Locate the cell with the specified text and output its (X, Y) center coordinate. 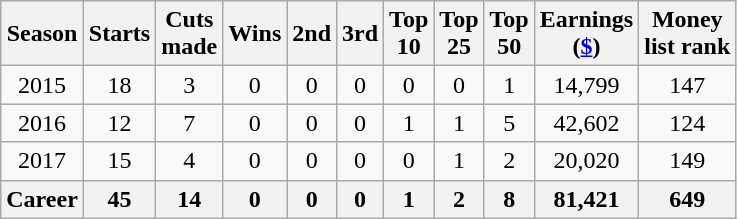
20,020 (586, 161)
42,602 (586, 123)
Earnings($) (586, 34)
2nd (312, 34)
45 (119, 199)
Career (42, 199)
2016 (42, 123)
Top10 (409, 34)
Cutsmade (190, 34)
2017 (42, 161)
649 (688, 199)
3 (190, 85)
15 (119, 161)
7 (190, 123)
18 (119, 85)
14,799 (586, 85)
Starts (119, 34)
124 (688, 123)
147 (688, 85)
14 (190, 199)
8 (509, 199)
12 (119, 123)
Top50 (509, 34)
Wins (255, 34)
5 (509, 123)
Moneylist rank (688, 34)
Top25 (459, 34)
4 (190, 161)
2015 (42, 85)
81,421 (586, 199)
Season (42, 34)
3rd (360, 34)
149 (688, 161)
